Detect which cell encompasses the target text, then output its [X, Y] center coordinate. 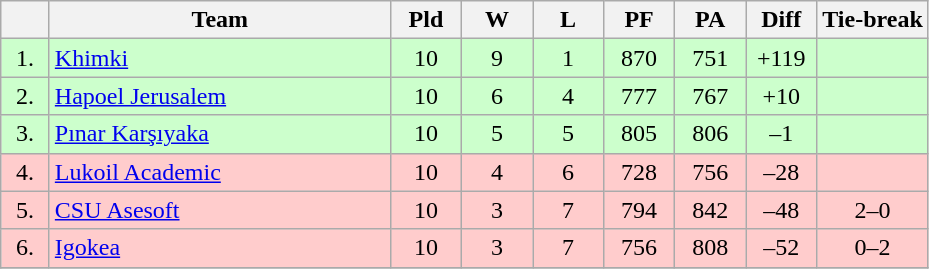
2–0 [873, 210]
805 [640, 134]
Hapoel Jerusalem [220, 96]
751 [710, 58]
CSU Asesoft [220, 210]
3. [26, 134]
6. [26, 248]
1. [26, 58]
–48 [782, 210]
Igokea [220, 248]
Tie-break [873, 20]
728 [640, 172]
9 [496, 58]
842 [710, 210]
777 [640, 96]
–52 [782, 248]
808 [710, 248]
Diff [782, 20]
PF [640, 20]
+10 [782, 96]
5. [26, 210]
Khimki [220, 58]
+119 [782, 58]
L [568, 20]
W [496, 20]
Pld [426, 20]
–28 [782, 172]
0–2 [873, 248]
4. [26, 172]
794 [640, 210]
Lukoil Academic [220, 172]
2. [26, 96]
870 [640, 58]
PA [710, 20]
Pınar Karşıyaka [220, 134]
Team [220, 20]
–1 [782, 134]
806 [710, 134]
1 [568, 58]
767 [710, 96]
